Return the (X, Y) coordinate for the center point of the cell that contains the specified text.  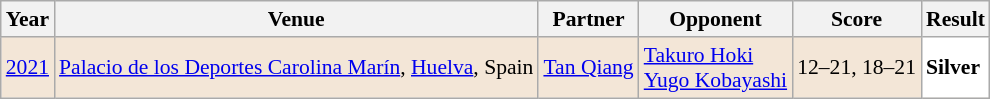
Tan Qiang (588, 68)
Score (856, 19)
Result (956, 19)
12–21, 18–21 (856, 68)
Venue (296, 19)
Year (28, 19)
Silver (956, 68)
2021 (28, 68)
Partner (588, 19)
Palacio de los Deportes Carolina Marín, Huelva, Spain (296, 68)
Opponent (716, 19)
Takuro Hoki Yugo Kobayashi (716, 68)
